Scan for the cell matching the given text and deliver its [x, y] coordinate at center. 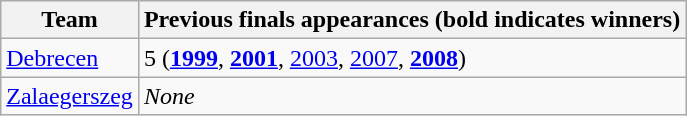
5 (1999, 2001, 2003, 2007, 2008) [412, 58]
Previous finals appearances (bold indicates winners) [412, 20]
Debrecen [70, 58]
Zalaegerszeg [70, 96]
None [412, 96]
Team [70, 20]
